Return [X, Y] of the center of cell containing provided text 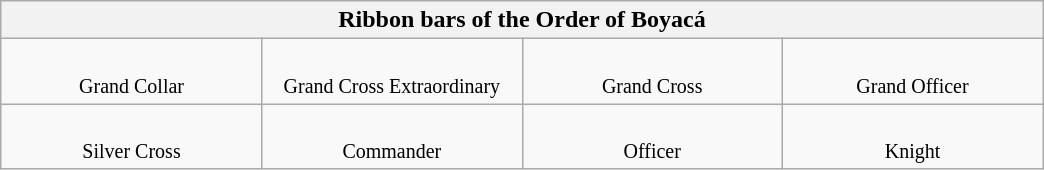
Commander [392, 136]
Grand Cross Extraordinary [392, 72]
Grand Officer [912, 72]
Grand Collar [131, 72]
Silver Cross [131, 136]
Officer [652, 136]
Grand Cross [652, 72]
Ribbon bars of the Order of Boyacá [522, 20]
Knight [912, 136]
